Scan for the cell matching the given text and deliver its (X, Y) coordinate at center. 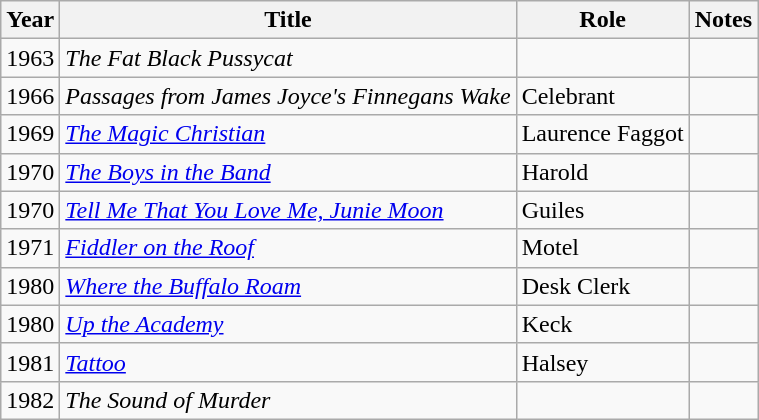
Notes (723, 20)
1981 (30, 362)
Guiles (602, 210)
Keck (602, 324)
Laurence Faggot (602, 134)
Motel (602, 248)
Year (30, 20)
Tattoo (288, 362)
The Fat Black Pussycat (288, 58)
1963 (30, 58)
Where the Buffalo Roam (288, 286)
Harold (602, 172)
Halsey (602, 362)
Desk Clerk (602, 286)
The Magic Christian (288, 134)
The Boys in the Band (288, 172)
Fiddler on the Roof (288, 248)
Passages from James Joyce's Finnegans Wake (288, 96)
The Sound of Murder (288, 400)
Tell Me That You Love Me, Junie Moon (288, 210)
Title (288, 20)
1982 (30, 400)
Role (602, 20)
Celebrant (602, 96)
1969 (30, 134)
Up the Academy (288, 324)
1971 (30, 248)
1966 (30, 96)
